Extract the (x, y) coordinate from the center of the cell holding the provided text.  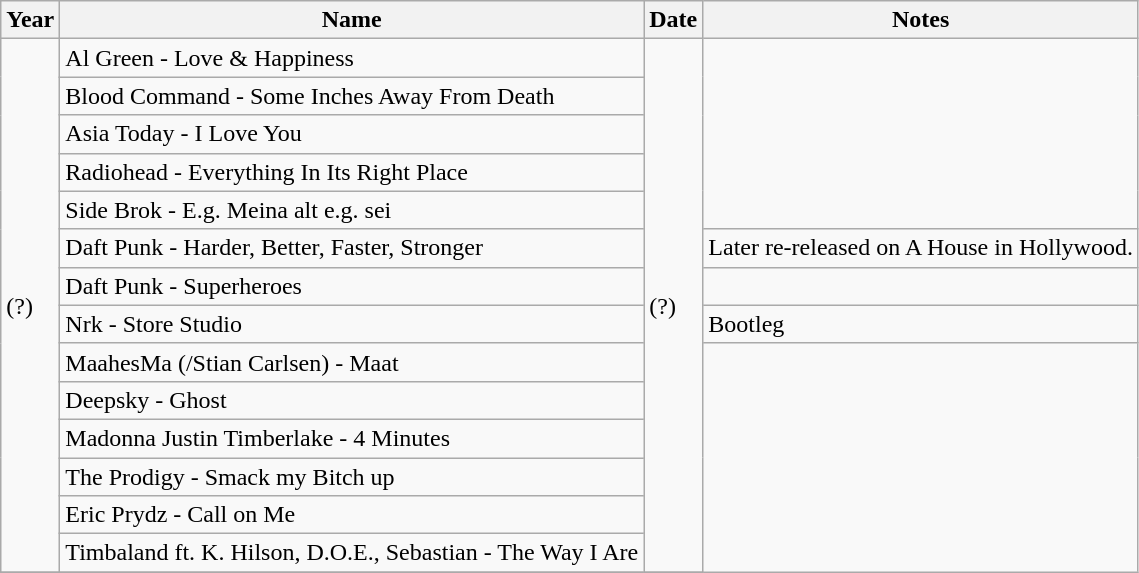
Madonna Justin Timberlake - 4 Minutes (352, 438)
Al Green - Love & Happiness (352, 58)
The Prodigy - Smack my Bitch up (352, 477)
Eric Prydz - Call on Me (352, 515)
MaahesMa (/Stian Carlsen) - Maat (352, 362)
Nrk - Store Studio (352, 324)
Bootleg (921, 324)
Date (674, 20)
Later re-released on A House in Hollywood. (921, 248)
Deepsky - Ghost (352, 400)
Name (352, 20)
Asia Today - I Love You (352, 134)
Radiohead - Everything In Its Right Place (352, 172)
Daft Punk - Superheroes (352, 286)
Side Brok - E.g. Meina alt e.g. sei (352, 210)
Notes (921, 20)
Blood Command - Some Inches Away From Death (352, 96)
Year (30, 20)
Daft Punk - Harder, Better, Faster, Stronger (352, 248)
Timbaland ft. K. Hilson, D.O.E., Sebastian - The Way I Are (352, 553)
